Capture the cell that displays the provided text and extract its [X, Y] central coordinate. 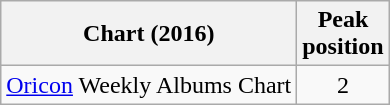
Oricon Weekly Albums Chart [149, 85]
Peakposition [343, 34]
Chart (2016) [149, 34]
2 [343, 85]
